Find where the given text appears and provide that cell's center as (x, y) coordinate. 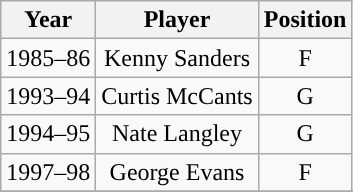
George Evans (177, 172)
Kenny Sanders (177, 58)
1994–95 (48, 134)
1997–98 (48, 172)
Curtis McCants (177, 96)
1985–86 (48, 58)
1993–94 (48, 96)
Nate Langley (177, 134)
Player (177, 20)
Year (48, 20)
Position (305, 20)
